Return the [x, y] coordinate for the center point of the cell that contains the specified text.  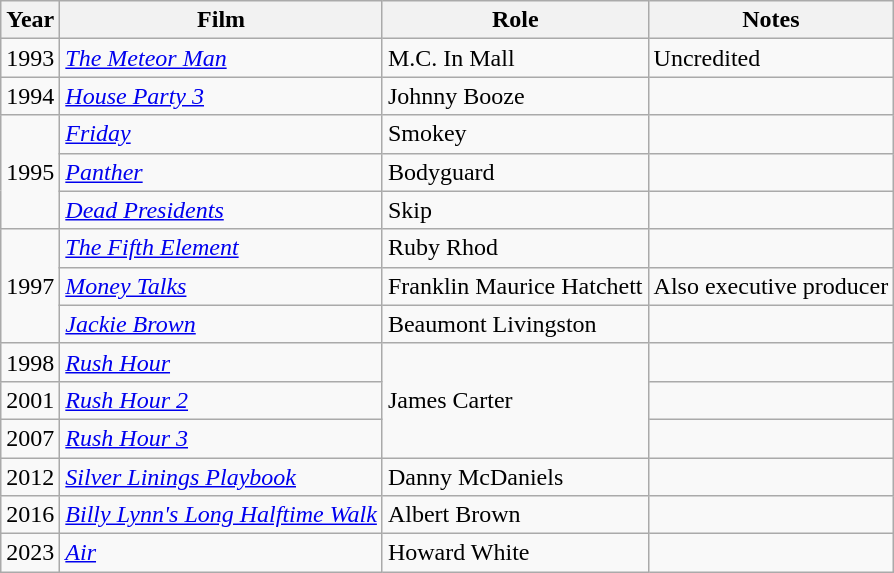
James Carter [515, 400]
1998 [30, 362]
Year [30, 20]
Danny McDaniels [515, 477]
Rush Hour [222, 362]
Film [222, 20]
Ruby Rhod [515, 248]
Also executive producer [771, 286]
Friday [222, 134]
The Meteor Man [222, 58]
Role [515, 20]
2023 [30, 553]
Rush Hour 3 [222, 438]
2016 [30, 515]
2012 [30, 477]
1994 [30, 96]
1995 [30, 172]
Bodyguard [515, 172]
House Party 3 [222, 96]
Panther [222, 172]
Billy Lynn's Long Halftime Walk [222, 515]
2001 [30, 400]
Smokey [515, 134]
Skip [515, 210]
Howard White [515, 553]
M.C. In Mall [515, 58]
Beaumont Livingston [515, 324]
Dead Presidents [222, 210]
Uncredited [771, 58]
The Fifth Element [222, 248]
Jackie Brown [222, 324]
Albert Brown [515, 515]
2007 [30, 438]
1997 [30, 286]
Franklin Maurice Hatchett [515, 286]
Money Talks [222, 286]
Silver Linings Playbook [222, 477]
Notes [771, 20]
Air [222, 553]
Johnny Booze [515, 96]
Rush Hour 2 [222, 400]
1993 [30, 58]
